For the text-containing cell, return its midpoint in (X, Y) coordinate format. 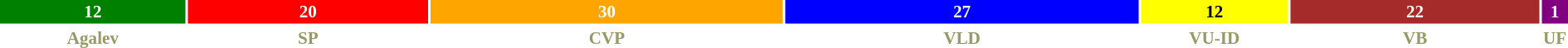
30 (607, 12)
27 (962, 12)
22 (1415, 12)
20 (309, 12)
1 (1555, 12)
